Return the [X, Y] coordinate for the center point of the cell that contains the specified text.  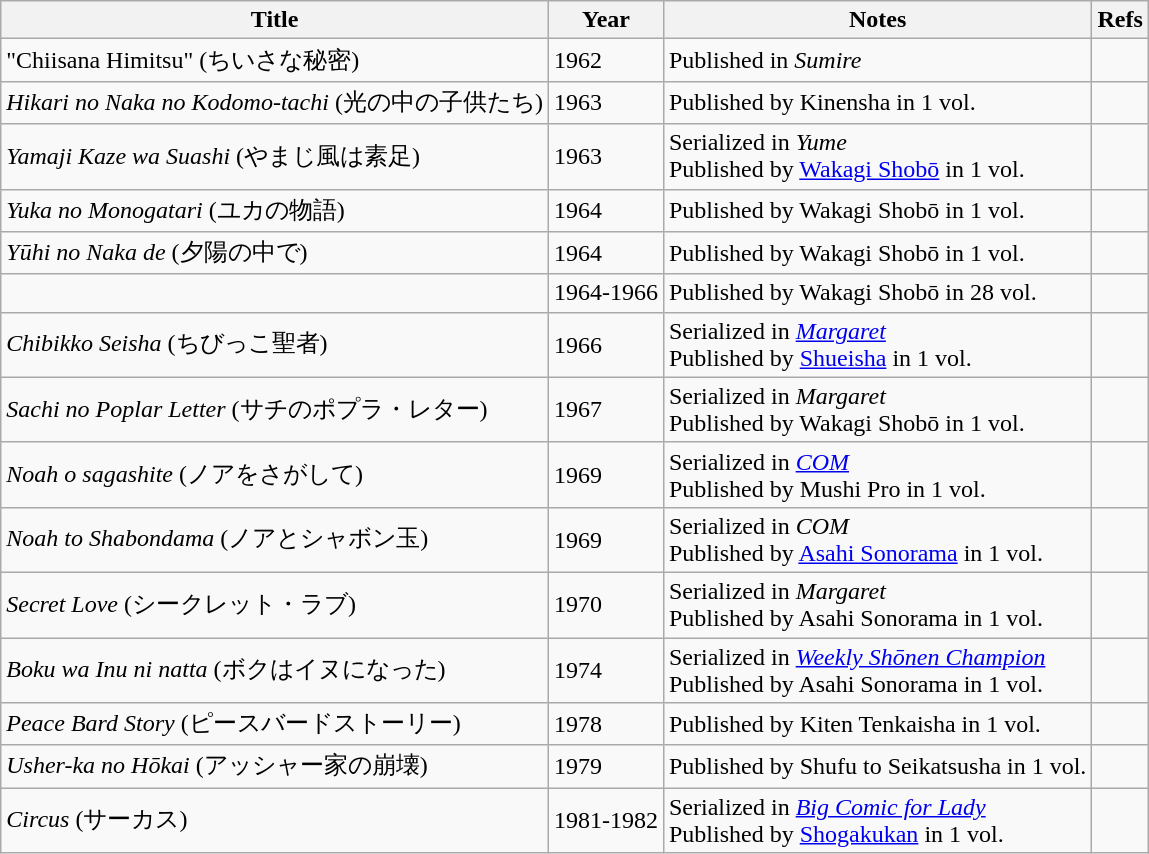
Published by Kinensha in 1 vol. [877, 102]
1966 [606, 344]
Sachi no Poplar Letter (サチのポプラ・レター) [275, 410]
"Chiisana Himitsu" (ちいさな秘密) [275, 60]
Yuka no Monogatari (ユカの物語) [275, 210]
Title [275, 20]
Secret Love (シークレット・ラブ) [275, 604]
Chibikko Seisha (ちびっこ聖者) [275, 344]
Serialized in MargaretPublished by Wakagi Shobō in 1 vol. [877, 410]
Published by Shufu to Seikatsusha in 1 vol. [877, 766]
1978 [606, 724]
1962 [606, 60]
Yamaji Kaze wa Suashi (やまじ風は素足) [275, 156]
Published in Sumire [877, 60]
1974 [606, 670]
Yūhi no Naka de (夕陽の中で) [275, 254]
Serialized in COMPublished by Mushi Pro in 1 vol. [877, 474]
Published by Wakagi Shobō in 28 vol. [877, 293]
Published by Kiten Tenkaisha in 1 vol. [877, 724]
Serialized in Weekly Shōnen ChampionPublished by Asahi Sonorama in 1 vol. [877, 670]
Serialized in YumePublished by Wakagi Shobō in 1 vol. [877, 156]
Serialized in MargaretPublished by Asahi Sonorama in 1 vol. [877, 604]
Serialized in COMPublished by Asahi Sonorama in 1 vol. [877, 540]
Notes [877, 20]
1964-1966 [606, 293]
Usher-ka no Hōkai (アッシャー家の崩壊) [275, 766]
Noah to Shabondama (ノアとシャボン玉) [275, 540]
Year [606, 20]
Refs [1120, 20]
Circus (サーカス) [275, 820]
1979 [606, 766]
1967 [606, 410]
1970 [606, 604]
Hikari no Naka no Kodomo-tachi (光の中の子供たち) [275, 102]
Peace Bard Story (ピースバードストーリー) [275, 724]
Serialized in MargaretPublished by Shueisha in 1 vol. [877, 344]
Serialized in Big Comic for LadyPublished by Shogakukan in 1 vol. [877, 820]
1981-1982 [606, 820]
Boku wa Inu ni natta (ボクはイヌになった) [275, 670]
Noah o sagashite (ノアをさがして) [275, 474]
